Output the [X, Y] coordinate of the center of the cell containing the given text.  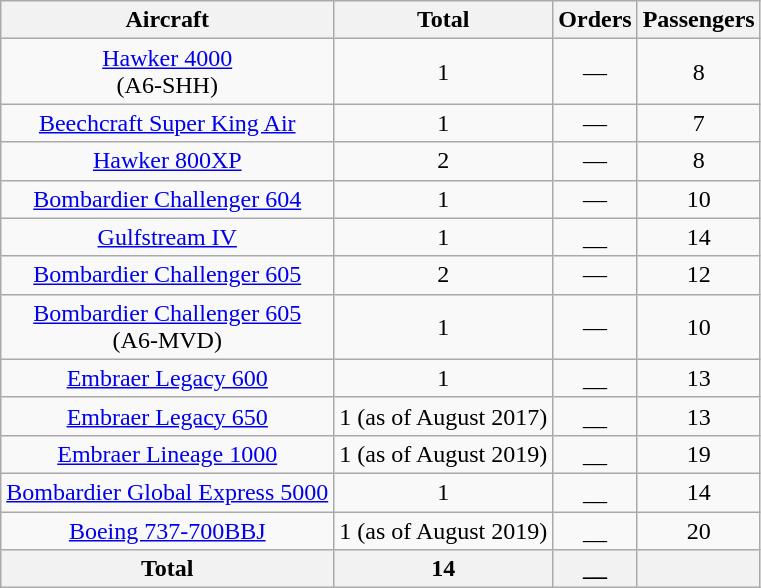
Bombardier Challenger 604 [168, 199]
12 [698, 275]
Beechcraft Super King Air [168, 123]
7 [698, 123]
19 [698, 454]
Aircraft [168, 20]
Hawker 800XP [168, 161]
Embraer Legacy 600 [168, 378]
Passengers [698, 20]
20 [698, 531]
Bombardier Challenger 605(A6-MVD) [168, 326]
Embraer Lineage 1000 [168, 454]
Bombardier Challenger 605 [168, 275]
Hawker 4000(A6-SHH) [168, 72]
Orders [595, 20]
1 (as of August 2017) [444, 416]
Embraer Legacy 650 [168, 416]
Boeing 737-700BBJ [168, 531]
Bombardier Global Express 5000 [168, 492]
Gulfstream IV [168, 237]
